Capture the cell that displays the provided text and extract its [x, y] central coordinate. 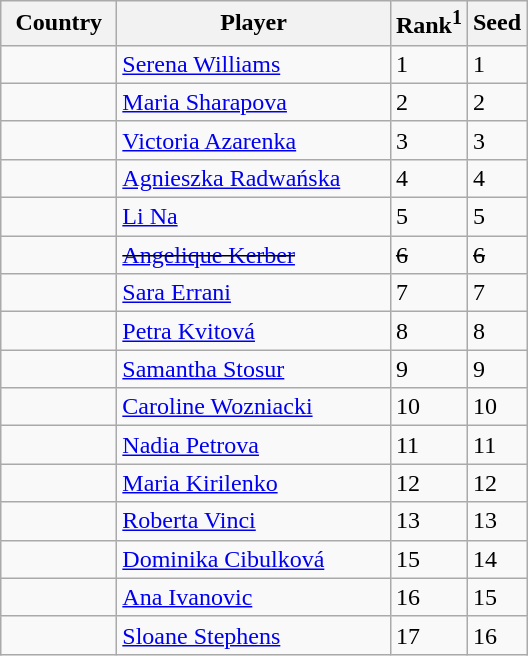
Maria Kirilenko [254, 483]
Sloane Stephens [254, 635]
Ana Ivanovic [254, 597]
Caroline Wozniacki [254, 407]
Agnieszka Radwańska [254, 178]
Country [59, 24]
Roberta Vinci [254, 521]
Seed [496, 24]
17 [428, 635]
Rank1 [428, 24]
Player [254, 24]
Li Na [254, 217]
Nadia Petrova [254, 445]
14 [496, 559]
Angelique Kerber [254, 255]
Victoria Azarenka [254, 140]
Maria Sharapova [254, 102]
Samantha Stosur [254, 369]
Sara Errani [254, 293]
Serena Williams [254, 64]
Petra Kvitová [254, 331]
Dominika Cibulková [254, 559]
